Detect which cell encompasses the target text, then output its [X, Y] center coordinate. 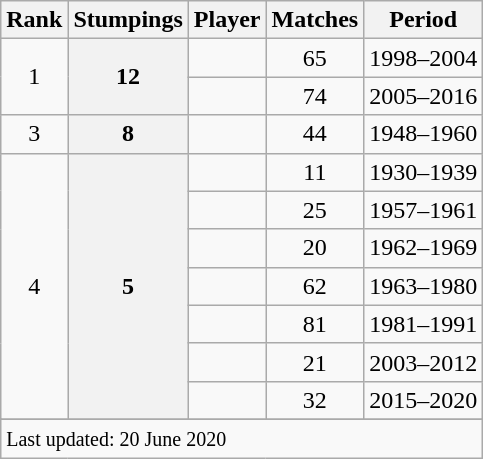
1981–1991 [424, 324]
5 [128, 286]
1998–2004 [424, 58]
1948–1960 [424, 134]
32 [315, 400]
62 [315, 286]
44 [315, 134]
3 [34, 134]
20 [315, 248]
65 [315, 58]
8 [128, 134]
Stumpings [128, 20]
74 [315, 96]
12 [128, 77]
2005–2016 [424, 96]
11 [315, 172]
25 [315, 210]
Last updated: 20 June 2020 [242, 438]
21 [315, 362]
Player [227, 20]
1 [34, 77]
1963–1980 [424, 286]
Period [424, 20]
2015–2020 [424, 400]
4 [34, 286]
Rank [34, 20]
2003–2012 [424, 362]
Matches [315, 20]
1957–1961 [424, 210]
81 [315, 324]
1962–1969 [424, 248]
1930–1939 [424, 172]
